Provide the (x, y) coordinate of the cell's center where the given text is located.  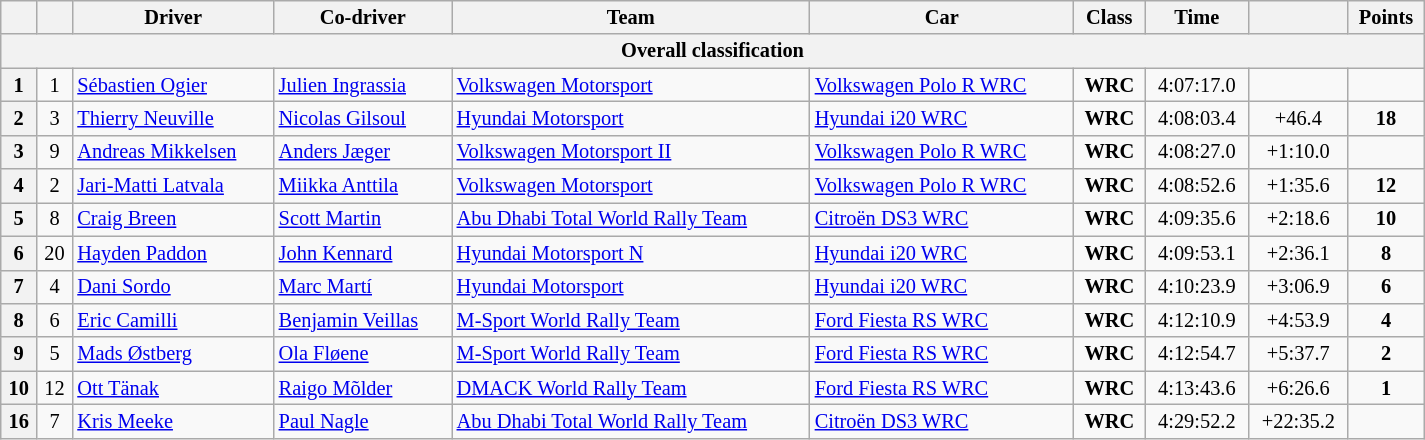
Marc Martí (363, 287)
16 (19, 421)
Ola Fløene (363, 354)
Hyundai Motorsport N (631, 253)
Mads Østberg (172, 354)
Eric Camilli (172, 320)
4:13:43.6 (1197, 388)
+2:18.6 (1298, 219)
4:08:03.4 (1197, 118)
Miikka Anttila (363, 186)
Raigo Mõlder (363, 388)
Volkswagen Motorsport II (631, 152)
20 (55, 253)
Dani Sordo (172, 287)
4:10:23.9 (1197, 287)
+3:06.9 (1298, 287)
+1:35.6 (1298, 186)
+22:35.2 (1298, 421)
Thierry Neuville (172, 118)
Overall classification (713, 51)
Scott Martin (363, 219)
Class (1110, 17)
Sébastien Ogier (172, 85)
Points (1386, 17)
Co-driver (363, 17)
18 (1386, 118)
Jari-Matti Latvala (172, 186)
+5:37.7 (1298, 354)
Benjamin Veillas (363, 320)
DMACK World Rally Team (631, 388)
+2:36.1 (1298, 253)
4:07:17.0 (1197, 85)
Julien Ingrassia (363, 85)
Hayden Paddon (172, 253)
Ott Tänak (172, 388)
+1:10.0 (1298, 152)
Craig Breen (172, 219)
+46.4 (1298, 118)
Car (942, 17)
Nicolas Gilsoul (363, 118)
Paul Nagle (363, 421)
John Kennard (363, 253)
4:12:54.7 (1197, 354)
Kris Meeke (172, 421)
Andreas Mikkelsen (172, 152)
+6:26.6 (1298, 388)
4:09:53.1 (1197, 253)
4:08:27.0 (1197, 152)
4:09:35.6 (1197, 219)
4:29:52.2 (1197, 421)
4:08:52.6 (1197, 186)
Driver (172, 17)
Team (631, 17)
+4:53.9 (1298, 320)
Anders Jæger (363, 152)
4:12:10.9 (1197, 320)
Time (1197, 17)
